Extract the (X, Y) coordinate from the center of the cell holding the provided text.  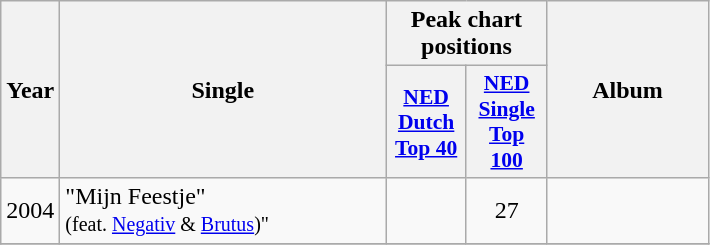
Peak chart positions (466, 34)
Single (223, 90)
Album (628, 90)
Year (30, 90)
"Mijn Feestje"(feat. Negativ & Brutus)" (223, 210)
2004 (30, 210)
NED Dutch Top 40 (426, 122)
NED Single Top 100 (506, 122)
27 (506, 210)
